Return the (X, Y) coordinate for the center point of the cell that contains the specified text.  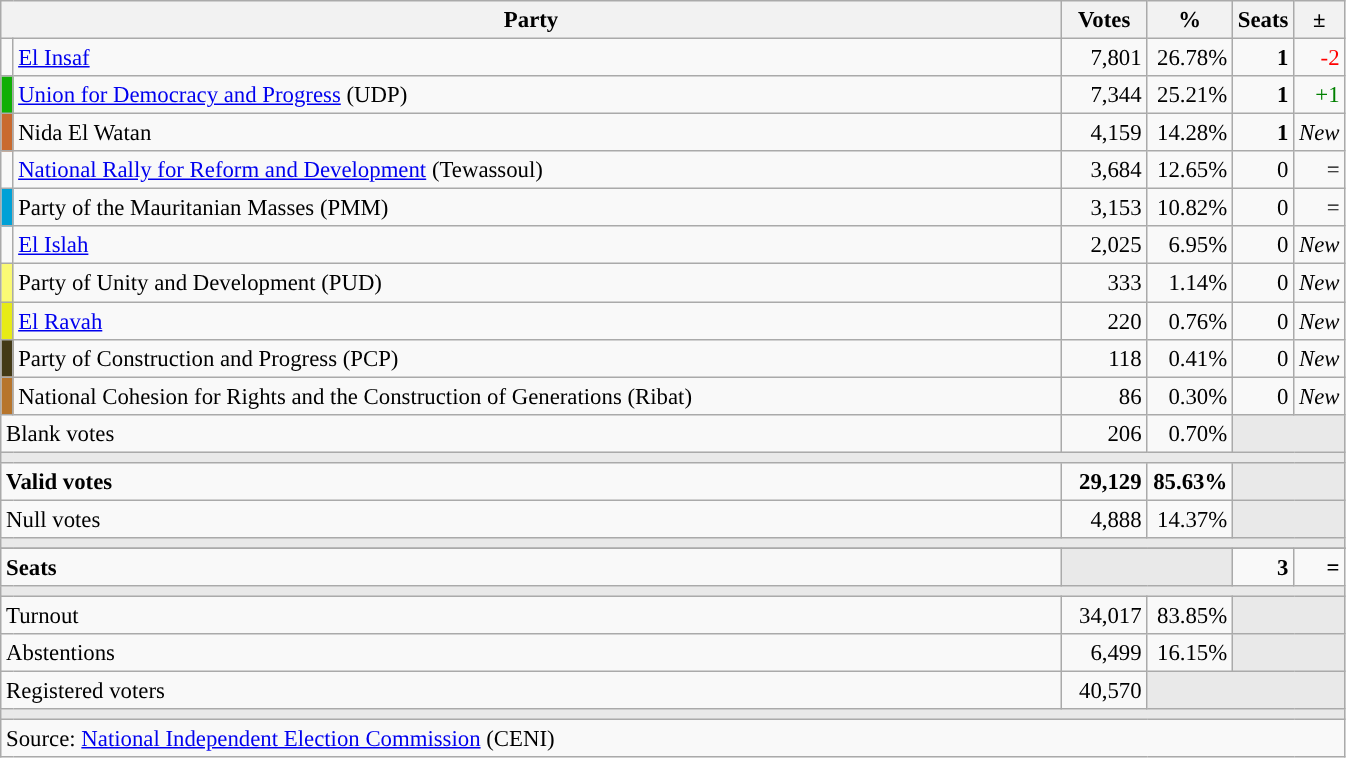
Party of Unity and Development (PUD) (537, 283)
118 (1104, 358)
Party (532, 20)
83.85% (1190, 616)
4,159 (1104, 133)
3,684 (1104, 170)
25.21% (1190, 95)
Valid votes (532, 482)
+1 (1320, 95)
Registered voters (532, 691)
6,499 (1104, 653)
4,888 (1104, 519)
El Islah (537, 245)
14.37% (1190, 519)
6.95% (1190, 245)
0.70% (1190, 433)
Null votes (532, 519)
86 (1104, 396)
26.78% (1190, 58)
Turnout (532, 616)
National Cohesion for Rights and the Construction of Generations (Ribat) (537, 396)
Nida El Watan (537, 133)
El Insaf (537, 58)
El Ravah (537, 321)
National Rally for Reform and Development (Tewassoul) (537, 170)
16.15% (1190, 653)
Party of the Mauritanian Masses (PMM) (537, 208)
3 (1264, 567)
% (1190, 20)
Blank votes (532, 433)
0.76% (1190, 321)
-2 (1320, 58)
10.82% (1190, 208)
7,344 (1104, 95)
1.14% (1190, 283)
Abstentions (532, 653)
3,153 (1104, 208)
333 (1104, 283)
220 (1104, 321)
2,025 (1104, 245)
206 (1104, 433)
14.28% (1190, 133)
85.63% (1190, 482)
34,017 (1104, 616)
± (1320, 20)
0.30% (1190, 396)
Union for Democracy and Progress (UDP) (537, 95)
Source: National Independent Election Commission (CENI) (673, 739)
Votes (1104, 20)
12.65% (1190, 170)
29,129 (1104, 482)
40,570 (1104, 691)
7,801 (1104, 58)
Party of Construction and Progress (PCP) (537, 358)
0.41% (1190, 358)
